Detect which cell encompasses the target text, then output its [X, Y] center coordinate. 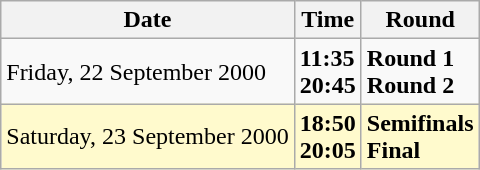
18:5020:05 [328, 136]
Round [420, 20]
11:3520:45 [328, 72]
Time [328, 20]
Friday, 22 September 2000 [148, 72]
Date [148, 20]
SemifinalsFinal [420, 136]
Saturday, 23 September 2000 [148, 136]
Round 1Round 2 [420, 72]
